Detect which cell encompasses the target text, then output its [X, Y] center coordinate. 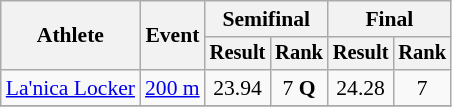
7 [422, 88]
24.28 [361, 88]
7 Q [299, 88]
Athlete [70, 36]
23.94 [238, 88]
200 m [172, 88]
Event [172, 36]
Final [390, 19]
La'nica Locker [70, 88]
Semifinal [266, 19]
